Determine the [x, y] coordinate at the center of the cell enclosing the given text.  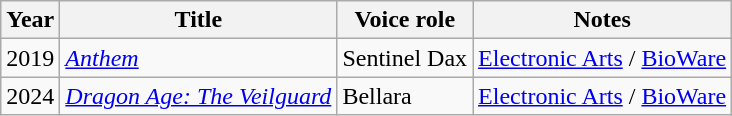
Anthem [198, 58]
Notes [602, 20]
Voice role [405, 20]
Year [30, 20]
Title [198, 20]
Sentinel Dax [405, 58]
2019 [30, 58]
2024 [30, 96]
Dragon Age: The Veilguard [198, 96]
Bellara [405, 96]
